Determine the (x, y) coordinate at the center of the cell enclosing the given text.  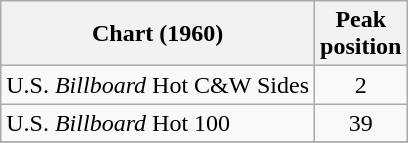
U.S. Billboard Hot C&W Sides (158, 85)
Chart (1960) (158, 34)
U.S. Billboard Hot 100 (158, 123)
Peakposition (361, 34)
2 (361, 85)
39 (361, 123)
